Search for the cell housing the specified text and yield its (X, Y) center coordinate. 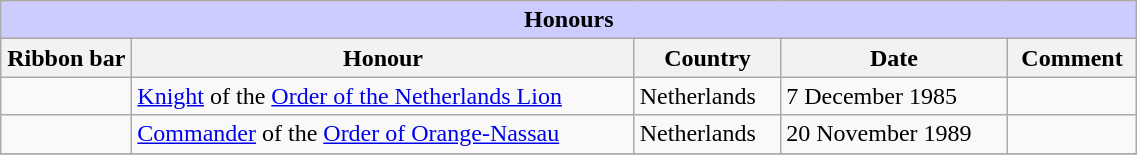
Honours (569, 20)
Knight of the Order of the Netherlands Lion (383, 96)
Date (894, 58)
Honour (383, 58)
7 December 1985 (894, 96)
Commander of the Order of Orange-Nassau (383, 134)
Country (708, 58)
Ribbon bar (66, 58)
20 November 1989 (894, 134)
Comment (1072, 58)
